Detect which cell encompasses the target text, then output its [X, Y] center coordinate. 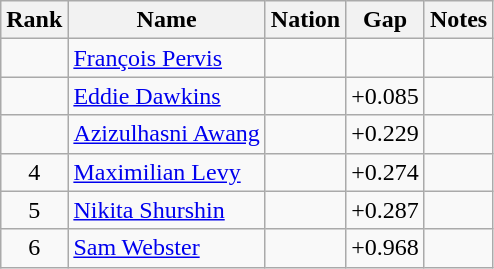
+0.968 [386, 248]
Rank [34, 20]
Gap [386, 20]
Name [166, 20]
+0.287 [386, 210]
Eddie Dawkins [166, 96]
+0.274 [386, 172]
Azizulhasni Awang [166, 134]
Sam Webster [166, 248]
François Pervis [166, 58]
Maximilian Levy [166, 172]
+0.229 [386, 134]
Nation [305, 20]
6 [34, 248]
Nikita Shurshin [166, 210]
4 [34, 172]
+0.085 [386, 96]
Notes [458, 20]
5 [34, 210]
